Extract the (X, Y) coordinate from the center of the cell holding the provided text.  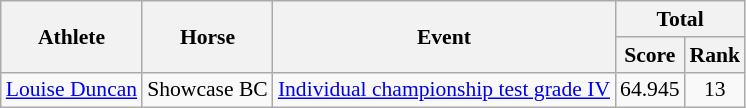
Showcase BC (208, 90)
Individual championship test grade IV (444, 90)
64.945 (650, 90)
Total (680, 19)
13 (716, 90)
Horse (208, 36)
Louise Duncan (72, 90)
Rank (716, 55)
Athlete (72, 36)
Event (444, 36)
Score (650, 55)
